From the cell containing the given text, extract its center point as [X, Y] coordinate. 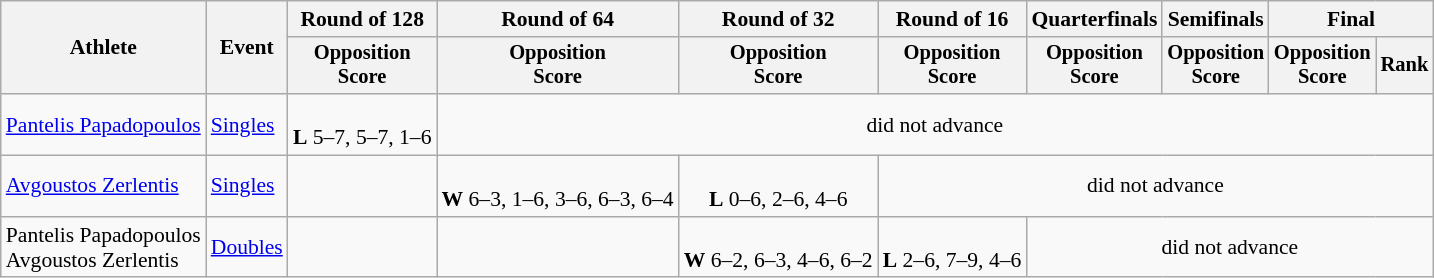
L 2–6, 7–9, 4–6 [952, 248]
Pantelis Papadopoulos [104, 124]
W 6–2, 6–3, 4–6, 6–2 [778, 248]
Avgoustos Zerlentis [104, 186]
Doubles [247, 248]
Round of 128 [362, 19]
L 0–6, 2–6, 4–6 [778, 186]
Quarterfinals [1094, 19]
Semifinals [1216, 19]
Round of 32 [778, 19]
Final [1351, 19]
Athlete [104, 48]
Round of 64 [557, 19]
Pantelis Papadopoulos Avgoustos Zerlentis [104, 248]
Round of 16 [952, 19]
Rank [1405, 66]
Event [247, 48]
L 5–7, 5–7, 1–6 [362, 124]
W 6–3, 1–6, 3–6, 6–3, 6–4 [557, 186]
